Find where the given text appears and provide that cell's center as (x, y) coordinate. 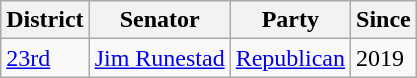
Republican (290, 58)
23rd (45, 58)
Since (384, 20)
Senator (160, 20)
District (45, 20)
Party (290, 20)
2019 (384, 58)
Jim Runestad (160, 58)
